Provide the [x, y] coordinate of the cell's center where the given text is located.  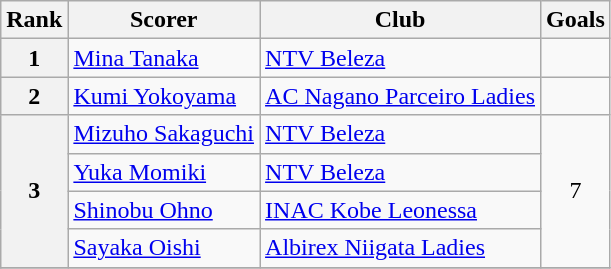
Rank [34, 20]
Mina Tanaka [164, 58]
Goals [576, 20]
Scorer [164, 20]
AC Nagano Parceiro Ladies [400, 96]
Club [400, 20]
Mizuho Sakaguchi [164, 134]
Sayaka Oishi [164, 248]
INAC Kobe Leonessa [400, 210]
7 [576, 191]
2 [34, 96]
Kumi Yokoyama [164, 96]
Albirex Niigata Ladies [400, 248]
Shinobu Ohno [164, 210]
Yuka Momiki [164, 172]
1 [34, 58]
3 [34, 191]
